Scan for the cell matching the given text and deliver its [x, y] coordinate at center. 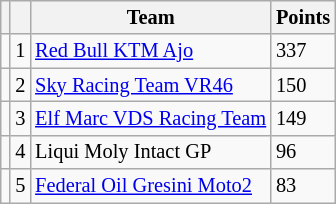
1 [20, 51]
2 [20, 85]
Team [150, 17]
Liqui Moly Intact GP [150, 152]
Points [303, 17]
150 [303, 85]
5 [20, 186]
3 [20, 118]
337 [303, 51]
Sky Racing Team VR46 [150, 85]
83 [303, 186]
4 [20, 152]
Elf Marc VDS Racing Team [150, 118]
Federal Oil Gresini Moto2 [150, 186]
Red Bull KTM Ajo [150, 51]
149 [303, 118]
96 [303, 152]
